Identify which cell holds the provided text, then report its [x, y] central coordinate. 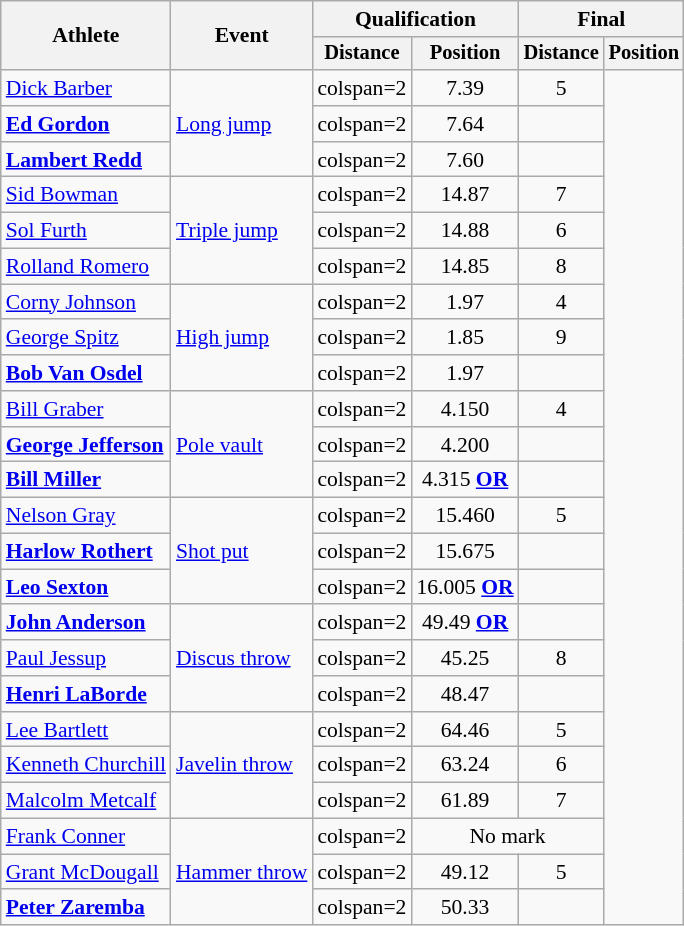
7.60 [464, 160]
14.85 [464, 267]
7.64 [464, 124]
48.47 [464, 694]
Lee Bartlett [86, 730]
Ed Gordon [86, 124]
4.200 [464, 445]
Hammer throw [242, 872]
63.24 [464, 765]
Qualification [415, 19]
Event [242, 36]
45.25 [464, 658]
Triple jump [242, 230]
Dick Barber [86, 88]
1.85 [464, 338]
49.12 [464, 872]
Peter Zaremba [86, 908]
Long jump [242, 124]
64.46 [464, 730]
14.87 [464, 195]
4.315 OR [464, 480]
Leo Sexton [86, 587]
50.33 [464, 908]
High jump [242, 338]
Lambert Redd [86, 160]
Discus throw [242, 658]
Henri LaBorde [86, 694]
Bob Van Osdel [86, 373]
9 [562, 338]
Nelson Gray [86, 516]
George Jefferson [86, 445]
14.88 [464, 231]
7.39 [464, 88]
Paul Jessup [86, 658]
Pole vault [242, 444]
15.675 [464, 552]
61.89 [464, 801]
16.005 OR [464, 587]
Kenneth Churchill [86, 765]
John Anderson [86, 623]
Bill Graber [86, 409]
Javelin throw [242, 766]
Athlete [86, 36]
Bill Miller [86, 480]
Malcolm Metcalf [86, 801]
Shot put [242, 552]
Sol Furth [86, 231]
Final [602, 19]
Sid Bowman [86, 195]
49.49 OR [464, 623]
Corny Johnson [86, 302]
15.460 [464, 516]
Harlow Rothert [86, 552]
Grant McDougall [86, 872]
George Spitz [86, 338]
No mark [507, 837]
4.150 [464, 409]
Frank Conner [86, 837]
Rolland Romero [86, 267]
